Search for the cell housing the specified text and yield its [x, y] center coordinate. 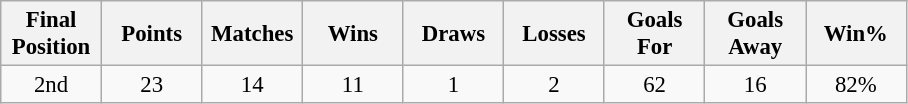
16 [756, 85]
11 [354, 85]
Draws [454, 34]
82% [856, 85]
Matches [252, 34]
Win% [856, 34]
Goals Away [756, 34]
Losses [554, 34]
Points [152, 34]
23 [152, 85]
1 [454, 85]
Goals For [654, 34]
2nd [52, 85]
62 [654, 85]
Final Position [52, 34]
2 [554, 85]
14 [252, 85]
Wins [354, 34]
